Return the [X, Y] coordinate for the center point of the cell that contains the specified text.  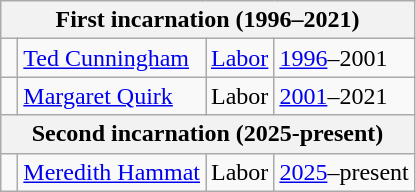
Margaret Quirk [112, 96]
2025–present [344, 172]
1996–2001 [344, 58]
Second incarnation (2025-present) [208, 134]
First incarnation (1996–2021) [208, 20]
2001–2021 [344, 96]
Ted Cunningham [112, 58]
Meredith Hammat [112, 172]
